From the cell containing the given text, extract its center point as (x, y) coordinate. 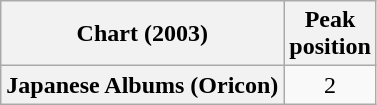
Japanese Albums (Oricon) (142, 85)
Chart (2003) (142, 34)
Peakposition (330, 34)
2 (330, 85)
